Output the (x, y) coordinate of the center of the cell containing the given text.  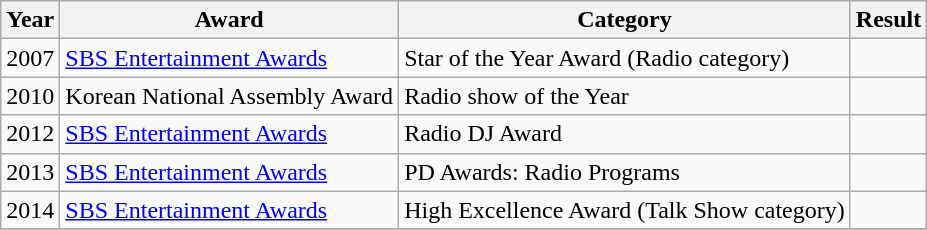
2007 (30, 58)
Category (625, 20)
Award (230, 20)
Korean National Assembly Award (230, 96)
2014 (30, 210)
PD Awards: Radio Programs (625, 172)
Star of the Year Award (Radio category) (625, 58)
Radio DJ Award (625, 134)
Result (888, 20)
Radio show of the Year (625, 96)
2012 (30, 134)
2013 (30, 172)
2010 (30, 96)
Year (30, 20)
High Excellence Award (Talk Show category) (625, 210)
